For the text-containing cell, return its midpoint in [X, Y] coordinate format. 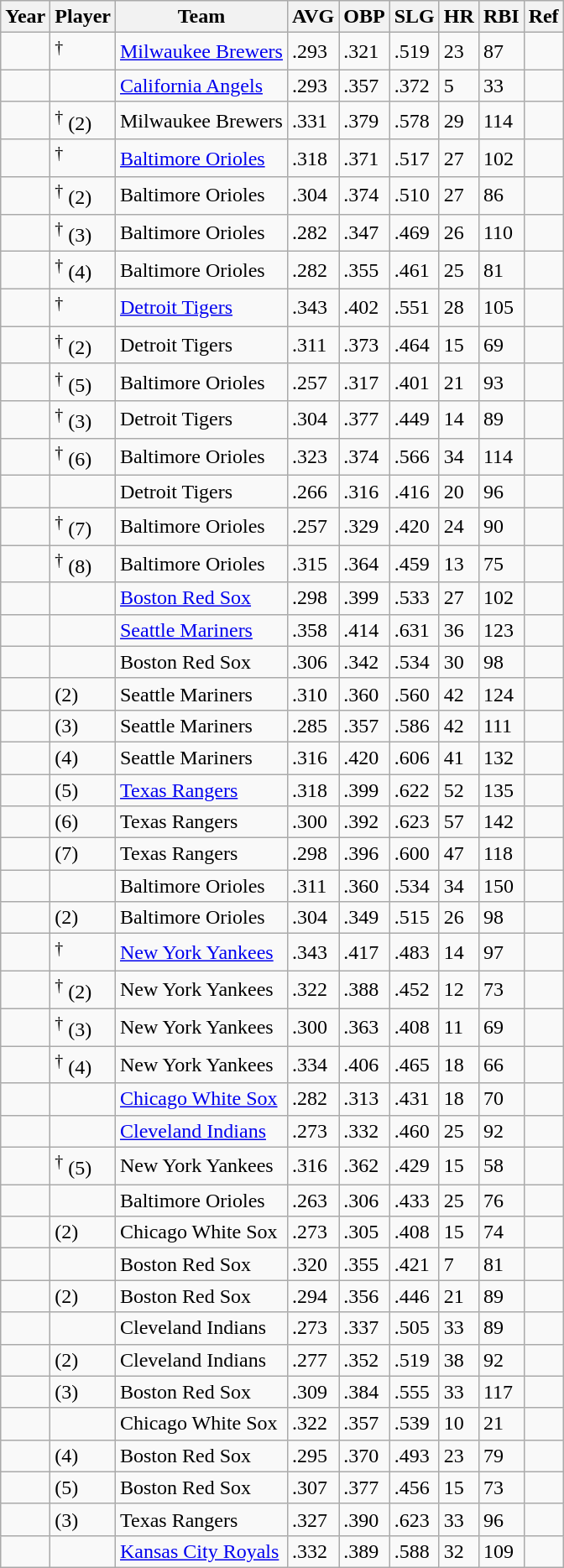
.515 [415, 918]
.323 [312, 456]
.372 [415, 86]
12 [458, 990]
.277 [312, 1360]
RBI [501, 17]
86 [501, 196]
Ref [544, 17]
.578 [415, 121]
Kansas City Royals [201, 1551]
.414 [364, 630]
California Angels [201, 86]
117 [501, 1392]
.456 [415, 1487]
.600 [415, 854]
Player [83, 17]
.313 [364, 1099]
.483 [415, 953]
.373 [364, 346]
.505 [415, 1328]
.392 [364, 822]
41 [458, 758]
.555 [415, 1392]
7 [458, 1264]
87 [501, 52]
47 [458, 854]
13 [458, 564]
.315 [312, 564]
† (7) [83, 527]
11 [458, 1027]
.560 [415, 694]
.539 [415, 1424]
.266 [312, 492]
.363 [364, 1027]
.429 [415, 1166]
93 [501, 383]
.379 [364, 121]
74 [501, 1232]
.347 [364, 233]
.606 [415, 758]
123 [501, 630]
.631 [415, 630]
.402 [364, 307]
.305 [364, 1232]
.431 [415, 1099]
29 [458, 121]
52 [458, 790]
.517 [415, 158]
.469 [415, 233]
150 [501, 886]
.452 [415, 990]
76 [501, 1201]
.588 [415, 1551]
.416 [415, 492]
.309 [312, 1392]
118 [501, 854]
.396 [364, 854]
28 [458, 307]
.294 [312, 1296]
.370 [364, 1456]
.362 [364, 1166]
.329 [364, 527]
.310 [312, 694]
124 [501, 694]
.465 [415, 1064]
.566 [415, 456]
30 [458, 662]
.417 [364, 953]
.510 [415, 196]
70 [501, 1099]
.285 [312, 726]
58 [501, 1166]
.349 [364, 918]
.327 [312, 1519]
109 [501, 1551]
.321 [364, 52]
SLG [415, 17]
.459 [415, 564]
OBP [364, 17]
57 [458, 822]
† (6) [83, 456]
.460 [415, 1131]
.337 [364, 1328]
110 [501, 233]
.384 [364, 1392]
† (8) [83, 564]
105 [501, 307]
.461 [415, 270]
38 [458, 1360]
Team [201, 17]
90 [501, 527]
Year [25, 17]
.356 [364, 1296]
132 [501, 758]
AVG [312, 17]
.389 [364, 1551]
5 [458, 86]
.263 [312, 1201]
111 [501, 726]
.331 [312, 121]
79 [501, 1456]
24 [458, 527]
.334 [312, 1064]
.317 [364, 383]
.388 [364, 990]
.493 [415, 1456]
20 [458, 492]
.421 [415, 1264]
.358 [312, 630]
97 [501, 953]
.533 [415, 598]
75 [501, 564]
.342 [364, 662]
.307 [312, 1487]
.446 [415, 1296]
.371 [364, 158]
(6) [83, 822]
142 [501, 822]
.320 [312, 1264]
.586 [415, 726]
.449 [415, 419]
36 [458, 630]
.406 [364, 1064]
.622 [415, 790]
32 [458, 1551]
.364 [364, 564]
.433 [415, 1201]
.390 [364, 1519]
.551 [415, 307]
66 [501, 1064]
HR [458, 17]
.464 [415, 346]
10 [458, 1424]
135 [501, 790]
.401 [415, 383]
(7) [83, 854]
.352 [364, 1360]
.295 [312, 1456]
